Pinpoint the cell where the given text exists, returning its (X, Y) midpoint coordinate. 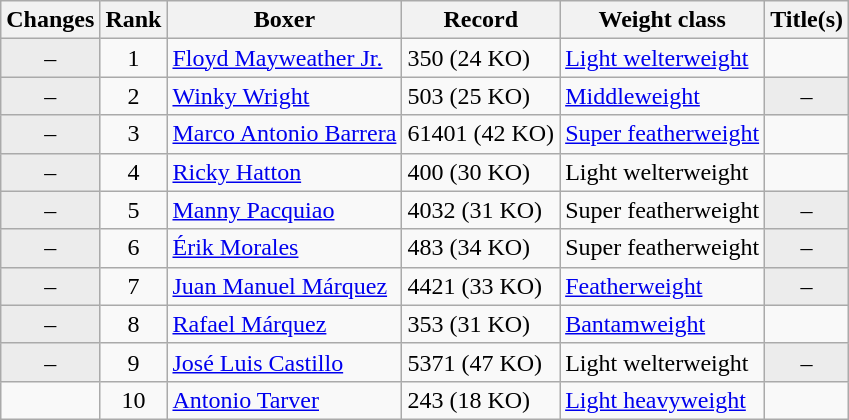
10 (134, 400)
Middleweight (662, 96)
243 (18 KO) (481, 400)
4421 (33 KO) (481, 286)
2 (134, 96)
61401 (42 KO) (481, 134)
Bantamweight (662, 324)
5371 (47 KO) (481, 362)
Rafael Márquez (284, 324)
Juan Manuel Márquez (284, 286)
1 (134, 58)
483 (34 KO) (481, 248)
5 (134, 210)
503 (25 KO) (481, 96)
Weight class (662, 20)
Boxer (284, 20)
Floyd Mayweather Jr. (284, 58)
9 (134, 362)
Antonio Tarver (284, 400)
Featherweight (662, 286)
Title(s) (807, 20)
4032 (31 KO) (481, 210)
353 (31 KO) (481, 324)
350 (24 KO) (481, 58)
Record (481, 20)
Marco Antonio Barrera (284, 134)
José Luis Castillo (284, 362)
7 (134, 286)
Light heavyweight (662, 400)
8 (134, 324)
Érik Morales (284, 248)
6 (134, 248)
Ricky Hatton (284, 172)
400 (30 KO) (481, 172)
Changes (50, 20)
3 (134, 134)
Manny Pacquiao (284, 210)
4 (134, 172)
Winky Wright (284, 96)
Rank (134, 20)
